Determine the [x, y] coordinate at the center of the cell enclosing the given text.  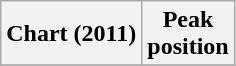
Peakposition [188, 34]
Chart (2011) [72, 34]
